Return (X, Y) of the center of cell containing provided text 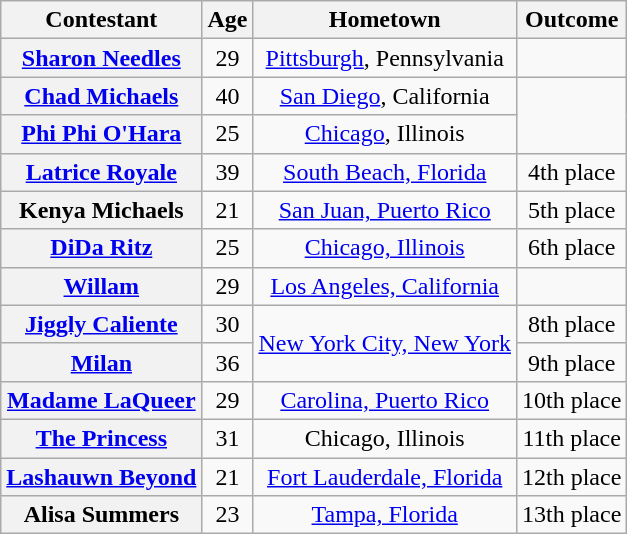
Outcome (571, 20)
39 (228, 172)
31 (228, 438)
Madame LaQueer (102, 400)
13th place (571, 515)
Carolina, Puerto Rico (385, 400)
Phi Phi O'Hara (102, 134)
Chad Michaels (102, 96)
Age (228, 20)
San Diego, California (385, 96)
San Juan, Puerto Rico (385, 210)
40 (228, 96)
Lashauwn Beyond (102, 477)
Los Angeles, California (385, 286)
8th place (571, 324)
Latrice Royale (102, 172)
DiDa Ritz (102, 248)
Willam (102, 286)
10th place (571, 400)
5th place (571, 210)
South Beach, Florida (385, 172)
Pittsburgh, Pennsylvania (385, 58)
30 (228, 324)
Alisa Summers (102, 515)
Jiggly Caliente (102, 324)
Kenya Michaels (102, 210)
36 (228, 362)
4th place (571, 172)
Fort Lauderdale, Florida (385, 477)
23 (228, 515)
Hometown (385, 20)
The Princess (102, 438)
New York City, New York (385, 343)
Sharon Needles (102, 58)
Milan (102, 362)
6th place (571, 248)
9th place (571, 362)
12th place (571, 477)
11th place (571, 438)
Contestant (102, 20)
Tampa, Florida (385, 515)
